Output the [X, Y] coordinate of the center of the cell containing the given text.  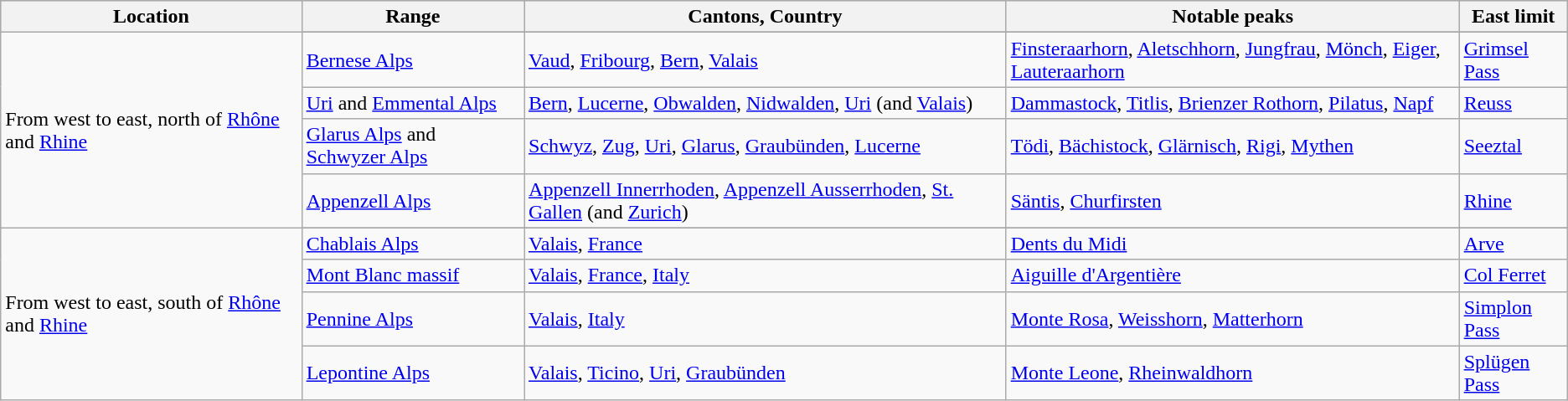
Notable peaks [1233, 17]
Aiguille d'Argentière [1233, 275]
Valais, Ticino, Uri, Graubünden [766, 373]
Range [412, 17]
Uri and Emmental Alps [412, 103]
Monte Leone, Rheinwaldhorn [1233, 373]
Reuss [1513, 103]
From west to east, north of Rhône and Rhine [151, 131]
Bernese Alps [412, 60]
Arve [1513, 244]
Splügen Pass [1513, 373]
Valais, Italy [766, 318]
Location [151, 17]
From west to east, south of Rhône and Rhine [151, 314]
Vaud, Fribourg, Bern, Valais [766, 60]
Valais, France, Italy [766, 275]
Simplon Pass [1513, 318]
Lepontine Alps [412, 373]
Bern, Lucerne, Obwalden, Nidwalden, Uri (and Valais) [766, 103]
Schwyz, Zug, Uri, Glarus, Graubünden, Lucerne [766, 146]
Tödi, Bächistock, Glärnisch, Rigi, Mythen [1233, 146]
Seeztal [1513, 146]
Dents du Midi [1233, 244]
East limit [1513, 17]
Dammastock, Titlis, Brienzer Rothorn, Pilatus, Napf [1233, 103]
Rhine [1513, 201]
Chablais Alps [412, 244]
Säntis, Churfirsten [1233, 201]
Appenzell Alps [412, 201]
Finsteraarhorn, Aletschhorn, Jungfrau, Mönch, Eiger, Lauteraarhorn [1233, 60]
Valais, France [766, 244]
Mont Blanc massif [412, 275]
Cantons, Country [766, 17]
Glarus Alps and Schwyzer Alps [412, 146]
Pennine Alps [412, 318]
Monte Rosa, Weisshorn, Matterhorn [1233, 318]
Appenzell Innerrhoden, Appenzell Ausserrhoden, St. Gallen (and Zurich) [766, 201]
Col Ferret [1513, 275]
Grimsel Pass [1513, 60]
